For the text-containing cell, return its midpoint in (x, y) coordinate format. 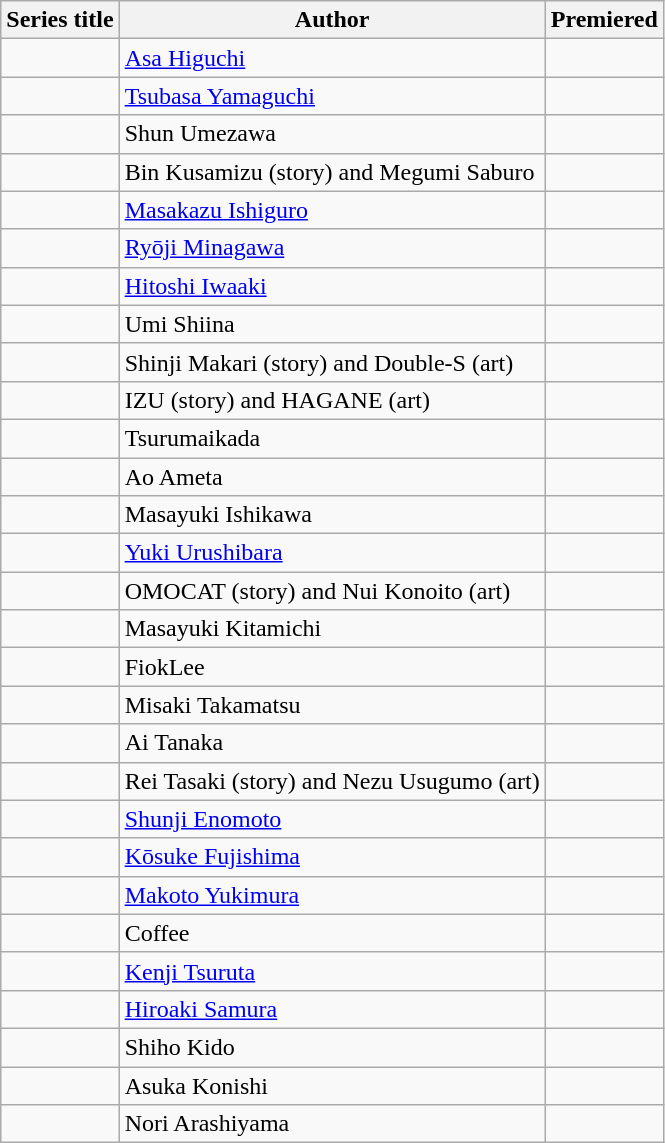
Ryōji Minagawa (332, 248)
Tsubasa Yamaguchi (332, 96)
Shun Umezawa (332, 134)
Tsurumaikada (332, 438)
Author (332, 20)
Hiroaki Samura (332, 1009)
Shiho Kido (332, 1047)
Masayuki Ishikawa (332, 515)
IZU (story) and HAGANE (art) (332, 400)
Premiered (604, 20)
Bin Kusamizu (story) and Megumi Saburo (332, 172)
Rei Tasaki (story) and Nezu Usugumo (art) (332, 781)
Coffee (332, 933)
Ao Ameta (332, 477)
Asuka Konishi (332, 1085)
Nori Arashiyama (332, 1124)
Shunji Enomoto (332, 819)
Kenji Tsuruta (332, 971)
OMOCAT (story) and Nui Konoito (art) (332, 591)
Umi Shiina (332, 324)
Masayuki Kitamichi (332, 629)
Makoto Yukimura (332, 895)
Kōsuke Fujishima (332, 857)
Shinji Makari (story) and Double-S (art) (332, 362)
Misaki Takamatsu (332, 705)
Asa Higuchi (332, 58)
FiokLee (332, 667)
Yuki Urushibara (332, 553)
Hitoshi Iwaaki (332, 286)
Masakazu Ishiguro (332, 210)
Ai Tanaka (332, 743)
Series title (60, 20)
